Return the [x, y] coordinate for the center point of the cell that contains the specified text.  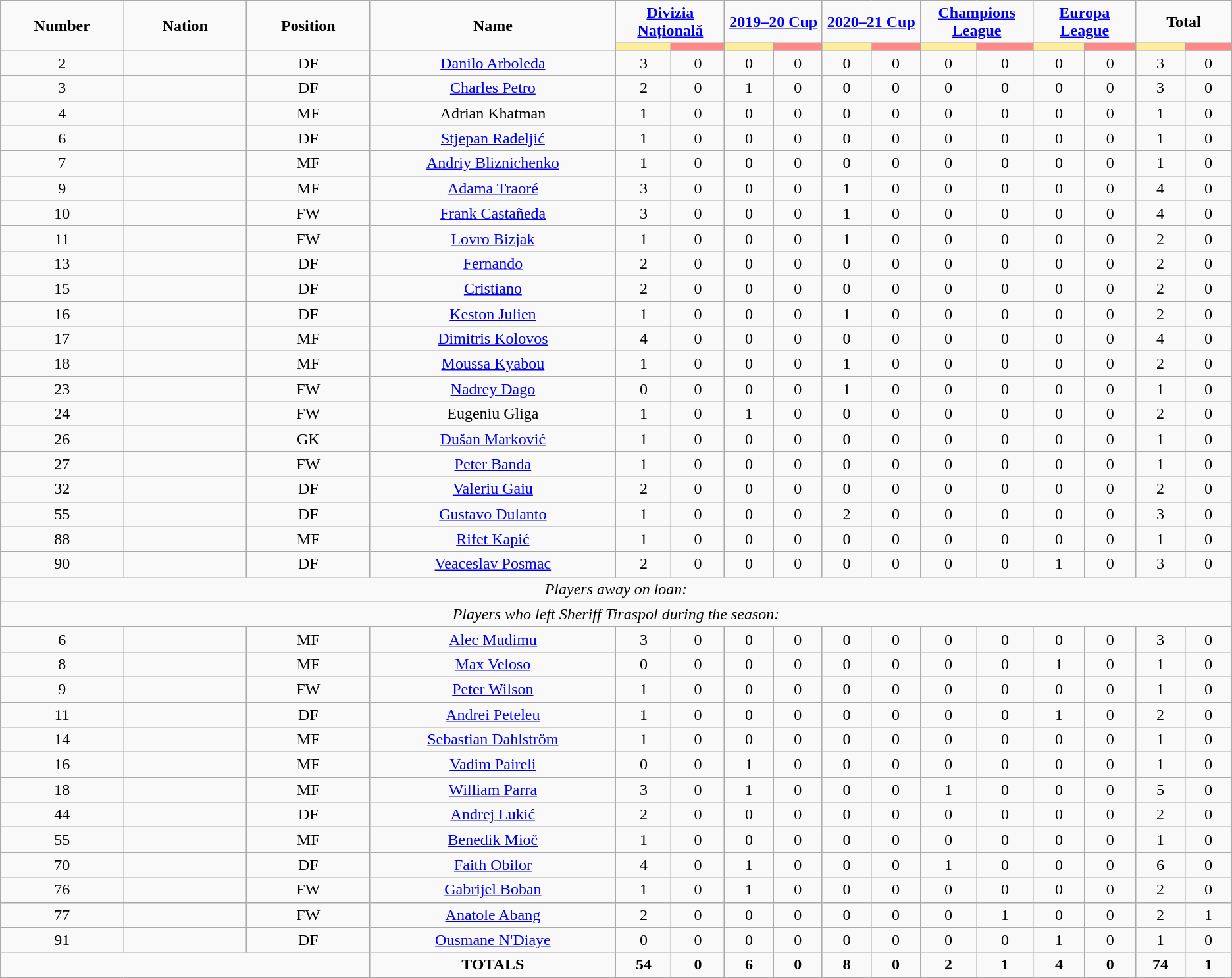
54 [644, 965]
Dušan Marković [493, 439]
77 [62, 915]
Benedik Mioč [493, 840]
Eugeniu Gliga [493, 414]
Sebastian Dahlström [493, 740]
Adrian Khatman [493, 113]
Vadim Paireli [493, 765]
Gustavo Dulanto [493, 514]
Valeriu Gaiu [493, 489]
Name [493, 26]
Players who left Sheriff Tiraspol during the season: [616, 614]
GK [308, 439]
88 [62, 539]
14 [62, 740]
17 [62, 339]
Nation [186, 26]
Champions League [977, 22]
Nadrey Dago [493, 389]
Europa League [1085, 22]
Stjepan Radeljić [493, 138]
Peter Wilson [493, 689]
Andrei Peteleu [493, 714]
32 [62, 489]
7 [62, 163]
Danilo Arboleda [493, 63]
27 [62, 464]
Alec Mudimu [493, 639]
44 [62, 815]
Andriy Bliznichenko [493, 163]
Charles Petro [493, 88]
Ousmane N'Diaye [493, 940]
William Parra [493, 790]
26 [62, 439]
24 [62, 414]
15 [62, 288]
Peter Banda [493, 464]
91 [62, 940]
Position [308, 26]
Max Veloso [493, 664]
Fernando [493, 263]
Frank Castañeda [493, 213]
Keston Julien [493, 314]
Adama Traoré [493, 188]
74 [1161, 965]
TOTALS [493, 965]
Divizia Națională [670, 22]
Moussa Kyabou [493, 364]
2019–20 Cup [774, 22]
2020–21 Cup [871, 22]
70 [62, 865]
Players away on loan: [616, 589]
Veaceslav Posmac [493, 564]
13 [62, 263]
76 [62, 890]
Gabrijel Boban [493, 890]
Rifet Kapić [493, 539]
23 [62, 389]
Total [1184, 22]
Faith Obilor [493, 865]
Anatole Abang [493, 915]
Number [62, 26]
Andrej Lukić [493, 815]
90 [62, 564]
Lovro Bizjak [493, 238]
Dimitris Kolovos [493, 339]
10 [62, 213]
Cristiano [493, 288]
5 [1161, 790]
